Output the [x, y] coordinate of the center of the cell containing the given text.  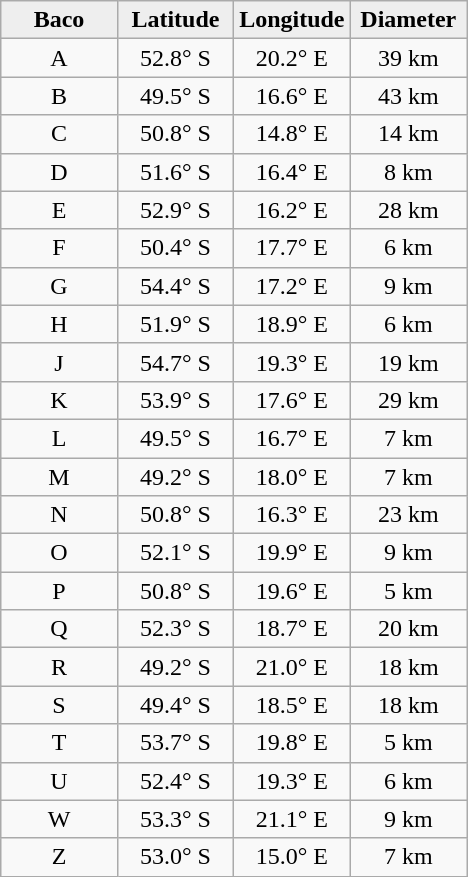
19 km [408, 362]
52.3° S [175, 629]
Latitude [175, 20]
52.1° S [175, 553]
17.2° E [292, 286]
39 km [408, 58]
L [59, 438]
Diameter [408, 20]
14.8° E [292, 134]
A [59, 58]
52.4° S [175, 781]
53.7° S [175, 743]
T [59, 743]
20 km [408, 629]
14 km [408, 134]
17.7° E [292, 248]
S [59, 705]
52.8° S [175, 58]
50.4° S [175, 248]
49.4° S [175, 705]
18.0° E [292, 477]
51.6° S [175, 172]
16.3° E [292, 515]
29 km [408, 400]
18.9° E [292, 324]
43 km [408, 96]
G [59, 286]
M [59, 477]
C [59, 134]
U [59, 781]
Baco [59, 20]
53.0° S [175, 857]
19.6° E [292, 591]
53.9° S [175, 400]
52.9° S [175, 210]
J [59, 362]
O [59, 553]
8 km [408, 172]
H [59, 324]
54.4° S [175, 286]
P [59, 591]
Q [59, 629]
W [59, 819]
21.1° E [292, 819]
54.7° S [175, 362]
E [59, 210]
19.8° E [292, 743]
15.0° E [292, 857]
D [59, 172]
21.0° E [292, 667]
18.7° E [292, 629]
20.2° E [292, 58]
18.5° E [292, 705]
16.7° E [292, 438]
53.3° S [175, 819]
K [59, 400]
Z [59, 857]
23 km [408, 515]
17.6° E [292, 400]
16.4° E [292, 172]
R [59, 667]
Longitude [292, 20]
16.6° E [292, 96]
28 km [408, 210]
16.2° E [292, 210]
51.9° S [175, 324]
F [59, 248]
N [59, 515]
B [59, 96]
19.9° E [292, 553]
